Scan for the cell matching the given text and deliver its [x, y] coordinate at center. 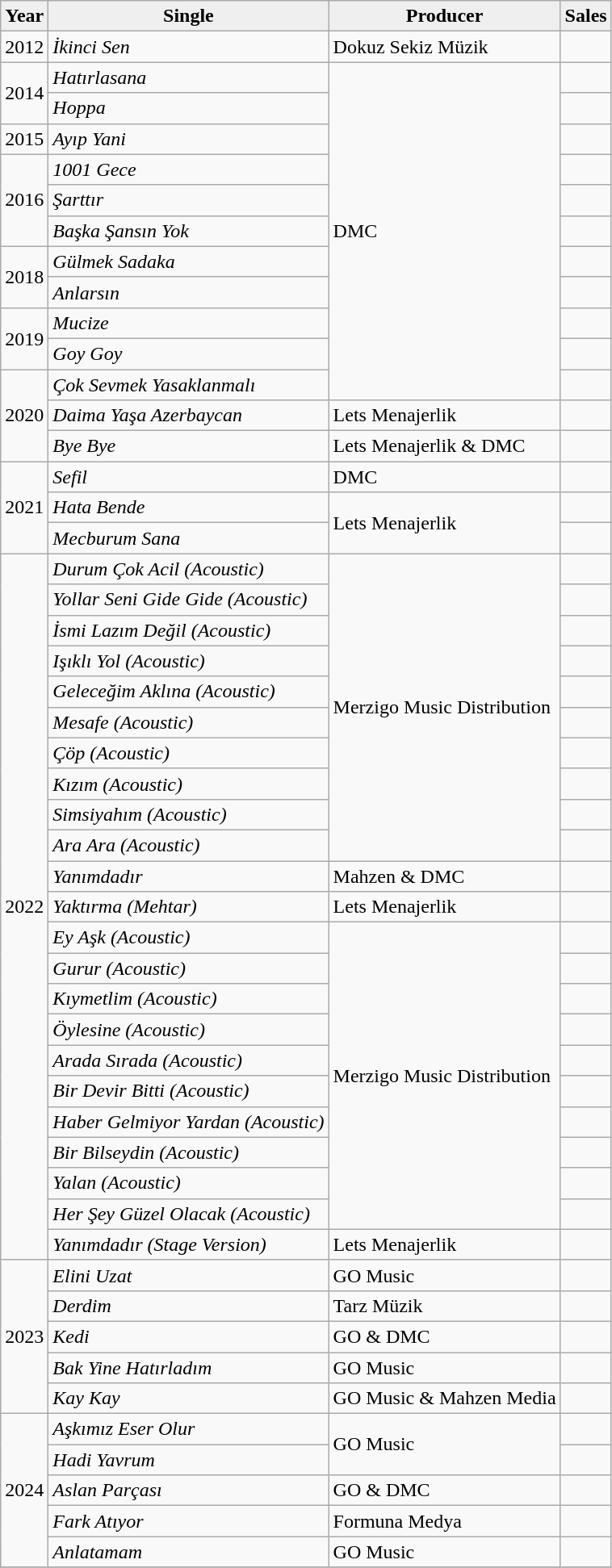
2019 [24, 338]
Bak Yine Hatırladım [189, 1368]
2012 [24, 47]
Hoppa [189, 108]
Ayıp Yani [189, 139]
Year [24, 16]
Hatırlasana [189, 77]
Kızım (Acoustic) [189, 784]
Yanımdadır (Stage Version) [189, 1244]
Yaktırma (Mehtar) [189, 907]
2014 [24, 93]
GO Music & Mahzen Media [444, 1399]
Aslan Parçası [189, 1491]
Kay Kay [189, 1399]
1001 Gece [189, 169]
2021 [24, 508]
Formuna Medya [444, 1521]
Gurur (Acoustic) [189, 968]
İkinci Sen [189, 47]
Tarz Müzik [444, 1306]
Haber Gelmiyor Yardan (Acoustic) [189, 1122]
Yalan (Acoustic) [189, 1183]
Ara Ara (Acoustic) [189, 845]
2016 [24, 200]
Çok Sevmek Yasaklanmalı [189, 385]
Mahzen & DMC [444, 876]
Arada Sırada (Acoustic) [189, 1060]
Elini Uzat [189, 1275]
Simsiyahım (Acoustic) [189, 814]
Öylesine (Acoustic) [189, 1030]
2024 [24, 1491]
2023 [24, 1336]
Şarttır [189, 200]
Single [189, 16]
2020 [24, 416]
Yanımdadır [189, 876]
2015 [24, 139]
Kıymetlim (Acoustic) [189, 999]
Aşkımız Eser Olur [189, 1429]
Lets Menajerlik & DMC [444, 446]
Bye Bye [189, 446]
Producer [444, 16]
Goy Goy [189, 353]
İsmi Lazım Değil (Acoustic) [189, 630]
Derdim [189, 1306]
Her Şey Güzel Olacak (Acoustic) [189, 1214]
Çöp (Acoustic) [189, 753]
Fark Atıyor [189, 1521]
Başka Şansın Yok [189, 231]
Hata Bende [189, 508]
Kedi [189, 1336]
Hadi Yavrum [189, 1460]
Mecburum Sana [189, 538]
Geleceğim Aklına (Acoustic) [189, 692]
Bir Bilseydin (Acoustic) [189, 1152]
Yollar Seni Gide Gide (Acoustic) [189, 600]
Gülmek Sadaka [189, 261]
2022 [24, 907]
Sefil [189, 477]
Ey Aşk (Acoustic) [189, 938]
Bir Devir Bitti (Acoustic) [189, 1091]
Durum Çok Acil (Acoustic) [189, 569]
Işıklı Yol (Acoustic) [189, 661]
Daima Yaşa Azerbaycan [189, 416]
Anlatamam [189, 1552]
Anlarsın [189, 292]
Dokuz Sekiz Müzik [444, 47]
2018 [24, 277]
Mesafe (Acoustic) [189, 722]
Sales [586, 16]
Mucize [189, 323]
